Return the [x, y] coordinate for the center point of the cell that contains the specified text.  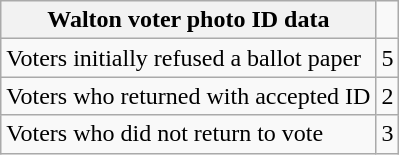
Voters initially refused a ballot paper [188, 58]
Voters who returned with accepted ID [188, 96]
2 [388, 96]
Voters who did not return to vote [188, 134]
Walton voter photo ID data [188, 20]
5 [388, 58]
3 [388, 134]
